Output the (X, Y) coordinate of the center of the cell containing the given text.  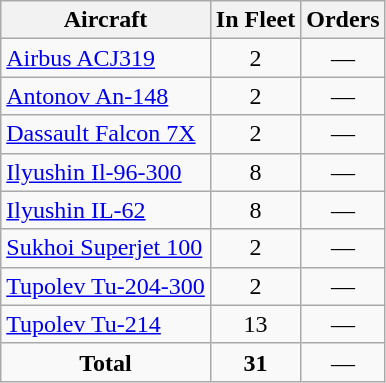
Total (106, 362)
In Fleet (255, 20)
Airbus ACJ319 (106, 58)
Sukhoi Superjet 100 (106, 248)
Ilyushin IL-62 (106, 210)
Antonov An-148 (106, 96)
31 (255, 362)
Aircraft (106, 20)
Dassault Falcon 7X (106, 134)
Ilyushin Il-96-300 (106, 172)
Orders (343, 20)
Tupolev Tu-204-300 (106, 286)
Tupolev Tu-214 (106, 324)
13 (255, 324)
